Detect which cell encompasses the target text, then output its [X, Y] center coordinate. 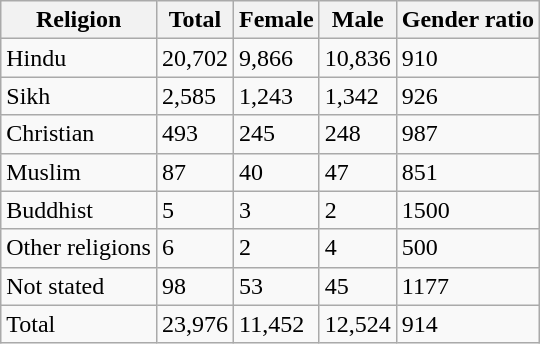
1,342 [358, 96]
Religion [79, 20]
Not stated [79, 286]
Buddhist [79, 210]
12,524 [358, 324]
47 [358, 172]
40 [277, 172]
3 [277, 210]
248 [358, 134]
98 [194, 286]
4 [358, 248]
Muslim [79, 172]
53 [277, 286]
500 [468, 248]
Christian [79, 134]
245 [277, 134]
20,702 [194, 58]
Sikh [79, 96]
6 [194, 248]
493 [194, 134]
Gender ratio [468, 20]
10,836 [358, 58]
Other religions [79, 248]
23,976 [194, 324]
Male [358, 20]
5 [194, 210]
851 [468, 172]
9,866 [277, 58]
1177 [468, 286]
11,452 [277, 324]
1,243 [277, 96]
Hindu [79, 58]
926 [468, 96]
1500 [468, 210]
914 [468, 324]
Female [277, 20]
2,585 [194, 96]
987 [468, 134]
910 [468, 58]
45 [358, 286]
87 [194, 172]
